Provide the (X, Y) coordinate of the cell's center where the given text is located.  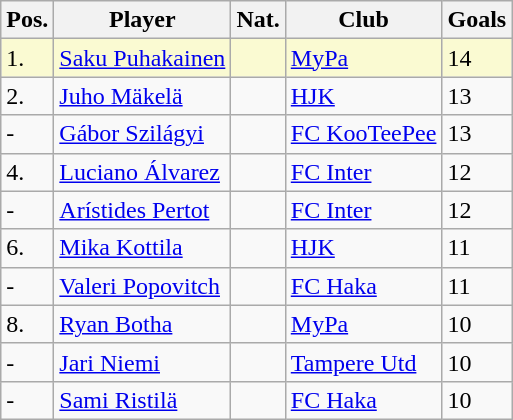
Saku Puhakainen (142, 58)
FC KooTeePee (364, 134)
Luciano Álvarez (142, 172)
Juho Mäkelä (142, 96)
6. (28, 248)
Nat. (258, 20)
Mika Kottila (142, 248)
Tampere Utd (364, 362)
8. (28, 324)
Sami Ristilä (142, 400)
Player (142, 20)
Jari Niemi (142, 362)
14 (477, 58)
Pos. (28, 20)
2. (28, 96)
Arístides Pertot (142, 210)
Goals (477, 20)
Club (364, 20)
1. (28, 58)
Gábor Szilágyi (142, 134)
4. (28, 172)
Valeri Popovitch (142, 286)
Ryan Botha (142, 324)
